Locate the cell with the specified text and output its [X, Y] center coordinate. 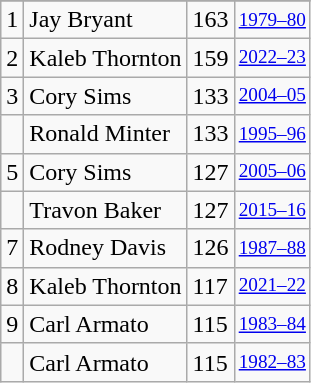
2021–22 [272, 286]
163 [210, 20]
126 [210, 248]
2015–16 [272, 210]
159 [210, 58]
117 [210, 286]
Travon Baker [106, 210]
9 [12, 324]
5 [12, 172]
7 [12, 248]
2022–23 [272, 58]
1987–88 [272, 248]
Ronald Minter [106, 134]
Rodney Davis [106, 248]
1982–83 [272, 362]
2004–05 [272, 96]
1983–84 [272, 324]
3 [12, 96]
1995–96 [272, 134]
1979–80 [272, 20]
1 [12, 20]
Jay Bryant [106, 20]
2005–06 [272, 172]
2 [12, 58]
8 [12, 286]
